Determine the (X, Y) coordinate at the center of the cell enclosing the given text.  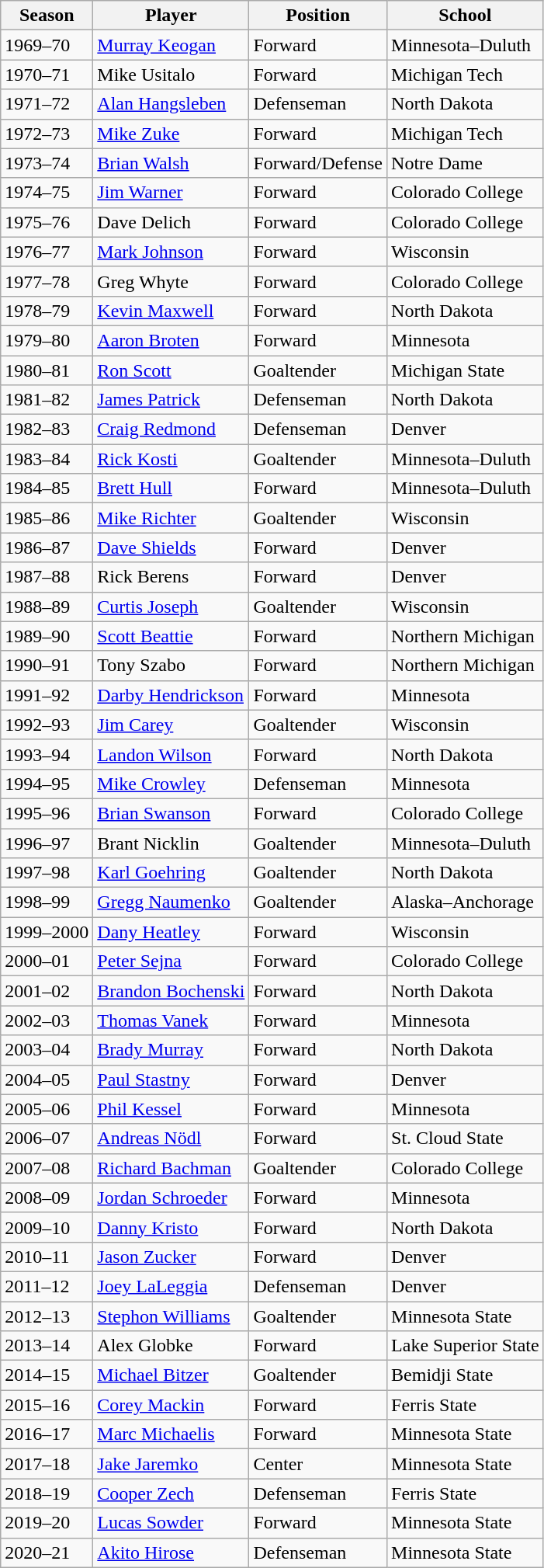
Mike Usitalo (171, 75)
1974–75 (47, 193)
Curtis Joseph (171, 607)
Bemidji State (466, 1375)
Mike Crowley (171, 784)
Notre Dame (466, 163)
1995–96 (47, 813)
2012–13 (47, 1316)
Tony Szabo (171, 666)
1990–91 (47, 666)
2002–03 (47, 1020)
Stephon Williams (171, 1316)
Brian Swanson (171, 813)
1980–81 (47, 370)
Gregg Naumenko (171, 902)
Player (171, 16)
1969–70 (47, 45)
Michael Bitzer (171, 1375)
Peter Sejna (171, 961)
1997–98 (47, 873)
Marc Michaelis (171, 1434)
Dave Delich (171, 222)
Andreas Nödl (171, 1139)
2009–10 (47, 1227)
1972–73 (47, 134)
1991–92 (47, 695)
Craig Redmond (171, 429)
Season (47, 16)
Greg Whyte (171, 281)
Rick Berens (171, 577)
1970–71 (47, 75)
Jake Jaremko (171, 1464)
Aaron Broten (171, 340)
2013–14 (47, 1346)
Joey LaLeggia (171, 1286)
1975–76 (47, 222)
Richard Bachman (171, 1168)
2011–12 (47, 1286)
2018–19 (47, 1493)
1976–77 (47, 252)
Jason Zucker (171, 1257)
2004–05 (47, 1080)
Karl Goehring (171, 873)
Mike Zuke (171, 134)
Brady Murray (171, 1050)
Danny Kristo (171, 1227)
Corey Mackin (171, 1405)
Dany Heatley (171, 932)
Brant Nicklin (171, 843)
1986–87 (47, 548)
2001–02 (47, 991)
1971–72 (47, 104)
1999–2000 (47, 932)
Rick Kosti (171, 459)
Forward/Defense (318, 163)
2005–06 (47, 1109)
Kevin Maxwell (171, 311)
Lake Superior State (466, 1346)
Mike Richter (171, 518)
2008–09 (47, 1198)
Position (318, 16)
Phil Kessel (171, 1109)
Scott Beattie (171, 636)
Mark Johnson (171, 252)
Brian Walsh (171, 163)
1994–95 (47, 784)
2017–18 (47, 1464)
Paul Stastny (171, 1080)
Lucas Sowder (171, 1523)
1992–93 (47, 725)
1996–97 (47, 843)
2016–17 (47, 1434)
2006–07 (47, 1139)
Brett Hull (171, 488)
1982–83 (47, 429)
1973–74 (47, 163)
Jim Warner (171, 193)
Cooper Zech (171, 1493)
1987–88 (47, 577)
Alaska–Anchorage (466, 902)
2014–15 (47, 1375)
1983–84 (47, 459)
2003–04 (47, 1050)
Brandon Bochenski (171, 991)
Landon Wilson (171, 754)
James Patrick (171, 400)
2020–21 (47, 1552)
1979–80 (47, 340)
Dave Shields (171, 548)
1989–90 (47, 636)
2015–16 (47, 1405)
Thomas Vanek (171, 1020)
2019–20 (47, 1523)
Akito Hirose (171, 1552)
Ron Scott (171, 370)
1977–78 (47, 281)
2007–08 (47, 1168)
1998–99 (47, 902)
Alan Hangsleben (171, 104)
School (466, 16)
Murray Keogan (171, 45)
1984–85 (47, 488)
Jordan Schroeder (171, 1198)
Center (318, 1464)
2010–11 (47, 1257)
1978–79 (47, 311)
Michigan State (466, 370)
St. Cloud State (466, 1139)
1993–94 (47, 754)
1988–89 (47, 607)
Darby Hendrickson (171, 695)
Alex Globke (171, 1346)
2000–01 (47, 961)
Jim Carey (171, 725)
1981–82 (47, 400)
1985–86 (47, 518)
